Capture the cell that displays the provided text and extract its (x, y) central coordinate. 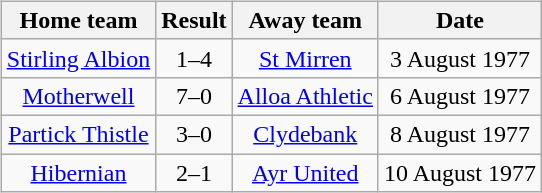
Result (194, 20)
1–4 (194, 58)
Motherwell (78, 96)
Home team (78, 20)
Alloa Athletic (305, 96)
Stirling Albion (78, 58)
Hibernian (78, 173)
8 August 1977 (460, 134)
Away team (305, 20)
3–0 (194, 134)
Ayr United (305, 173)
10 August 1977 (460, 173)
7–0 (194, 96)
Date (460, 20)
3 August 1977 (460, 58)
6 August 1977 (460, 96)
St Mirren (305, 58)
Partick Thistle (78, 134)
2–1 (194, 173)
Clydebank (305, 134)
